Capture the cell that displays the provided text and extract its (x, y) central coordinate. 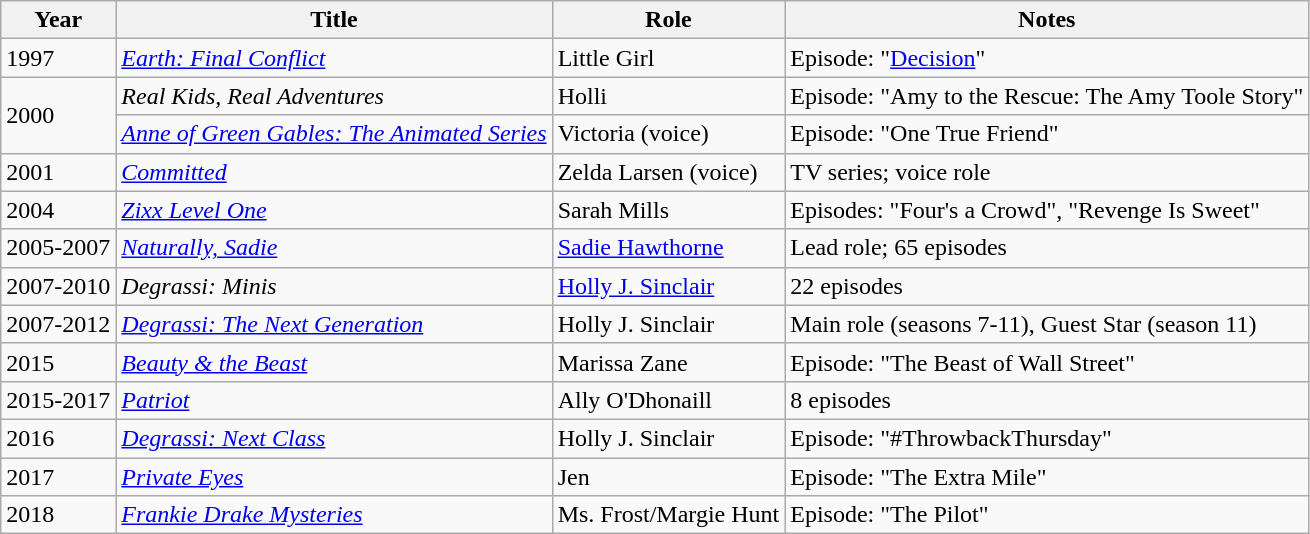
Naturally, Sadie (334, 248)
Episode: "#ThrowbackThursday" (1047, 438)
Private Eyes (334, 477)
Lead role; 65 episodes (1047, 248)
2004 (58, 210)
Zixx Level One (334, 210)
Notes (1047, 20)
2000 (58, 115)
Frankie Drake Mysteries (334, 515)
1997 (58, 58)
22 episodes (1047, 286)
Patriot (334, 400)
Earth: Final Conflict (334, 58)
Episode: "The Beast of Wall Street" (1047, 362)
Real Kids, Real Adventures (334, 96)
Episode: "Decision" (1047, 58)
2015 (58, 362)
Title (334, 20)
2016 (58, 438)
Episode: "One True Friend" (1047, 134)
Beauty & the Beast (334, 362)
Main role (seasons 7-11), Guest Star (season 11) (1047, 324)
Ally O'Dhonaill (668, 400)
Jen (668, 477)
Sadie Hawthorne (668, 248)
Episodes: "Four's a Crowd", "Revenge Is Sweet" (1047, 210)
2007-2010 (58, 286)
8 episodes (1047, 400)
Episode: "Amy to the Rescue: The Amy Toole Story" (1047, 96)
Ms. Frost/Margie Hunt (668, 515)
Episode: "The Extra Mile" (1047, 477)
Victoria (voice) (668, 134)
Degrassi: Next Class (334, 438)
Degrassi: Minis (334, 286)
Role (668, 20)
Degrassi: The Next Generation (334, 324)
2001 (58, 172)
Committed (334, 172)
2018 (58, 515)
Zelda Larsen (voice) (668, 172)
2015-2017 (58, 400)
2017 (58, 477)
Little Girl (668, 58)
TV series; voice role (1047, 172)
Sarah Mills (668, 210)
Episode: "The Pilot" (1047, 515)
Year (58, 20)
2007-2012 (58, 324)
2005-2007 (58, 248)
Anne of Green Gables: The Animated Series (334, 134)
Marissa Zane (668, 362)
Holli (668, 96)
